Capture the cell that displays the provided text and extract its [X, Y] central coordinate. 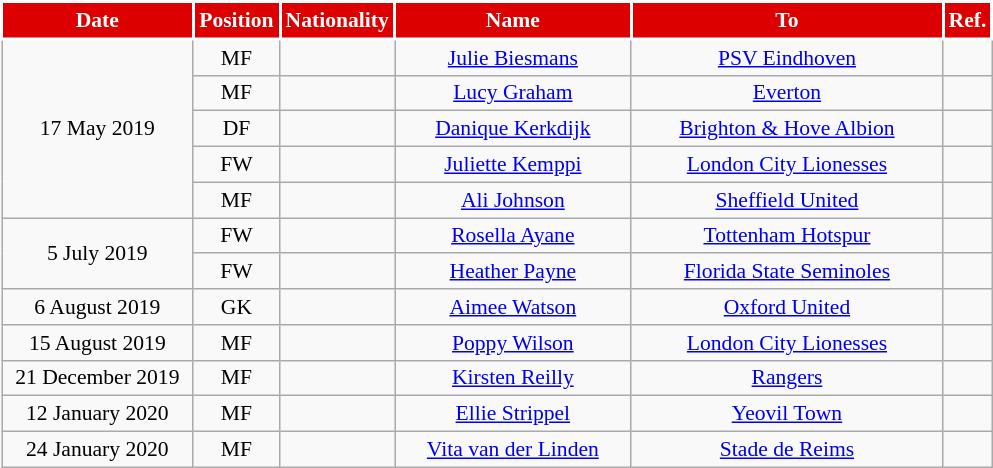
Tottenham Hotspur [787, 236]
Brighton & Hove Albion [787, 129]
17 May 2019 [98, 128]
Juliette Kemppi [514, 165]
5 July 2019 [98, 254]
Rosella Ayane [514, 236]
12 January 2020 [98, 414]
PSV Eindhoven [787, 57]
Sheffield United [787, 200]
Ref. [968, 20]
Everton [787, 93]
To [787, 20]
Rangers [787, 378]
GK [236, 307]
Oxford United [787, 307]
Julie Biesmans [514, 57]
15 August 2019 [98, 343]
Position [236, 20]
Aimee Watson [514, 307]
21 December 2019 [98, 378]
Stade de Reims [787, 450]
Yeovil Town [787, 414]
Lucy Graham [514, 93]
Nationality [338, 20]
Date [98, 20]
Heather Payne [514, 272]
Poppy Wilson [514, 343]
Florida State Seminoles [787, 272]
Name [514, 20]
DF [236, 129]
Vita van der Linden [514, 450]
24 January 2020 [98, 450]
Danique Kerkdijk [514, 129]
6 August 2019 [98, 307]
Ellie Strippel [514, 414]
Ali Johnson [514, 200]
Kirsten Reilly [514, 378]
